Provide the (X, Y) coordinate of the cell's center where the given text is located.  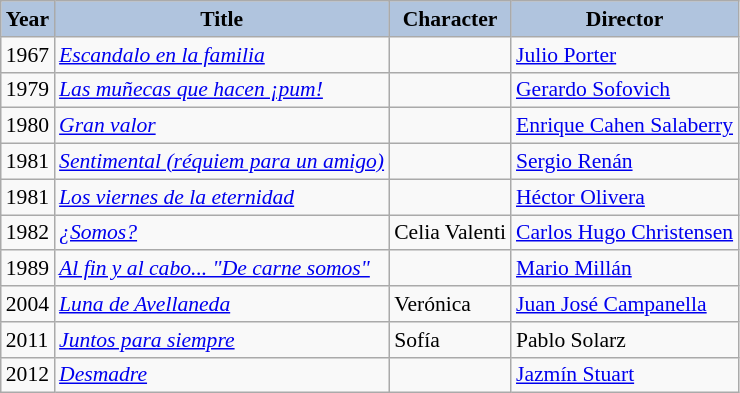
1967 (28, 55)
2011 (28, 340)
¿Somos? (222, 233)
Luna de Avellaneda (222, 304)
Desmadre (222, 375)
Celia Valenti (450, 233)
Carlos Hugo Christensen (624, 233)
1989 (28, 269)
Verónica (450, 304)
Jazmín Stuart (624, 375)
Director (624, 19)
Enrique Cahen Salaberry (624, 126)
Al fin y al cabo... "De carne somos" (222, 269)
Year (28, 19)
1980 (28, 126)
Las muñecas que hacen ¡pum! (222, 90)
Character (450, 19)
Mario Millán (624, 269)
Pablo Solarz (624, 340)
1982 (28, 233)
Juan José Campanella (624, 304)
Juntos para siempre (222, 340)
Gran valor (222, 126)
Escandalo en la familia (222, 55)
Sergio Renán (624, 162)
Los viernes de la eternidad (222, 197)
Sofía (450, 340)
Sentimental (réquiem para un amigo) (222, 162)
Julio Porter (624, 55)
Title (222, 19)
2004 (28, 304)
1979 (28, 90)
Gerardo Sofovich (624, 90)
2012 (28, 375)
Héctor Olivera (624, 197)
